From the cell containing the given text, extract its center point as [X, Y] coordinate. 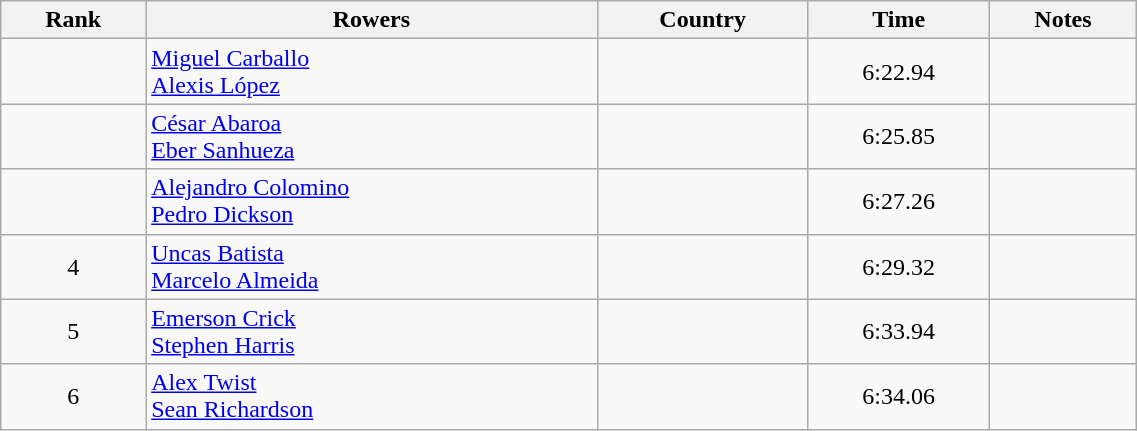
Alex TwistSean Richardson [372, 396]
Time [898, 20]
4 [74, 266]
Uncas BatistaMarcelo Almeida [372, 266]
Notes [1063, 20]
Rowers [372, 20]
5 [74, 332]
6:25.85 [898, 136]
6 [74, 396]
6:22.94 [898, 72]
6:33.94 [898, 332]
6:29.32 [898, 266]
Miguel CarballoAlexis López [372, 72]
Country [702, 20]
César AbaroaEber Sanhueza [372, 136]
Rank [74, 20]
Emerson CrickStephen Harris [372, 332]
6:34.06 [898, 396]
Alejandro ColominoPedro Dickson [372, 202]
6:27.26 [898, 202]
